Pinpoint the cell where the given text exists, returning its [x, y] midpoint coordinate. 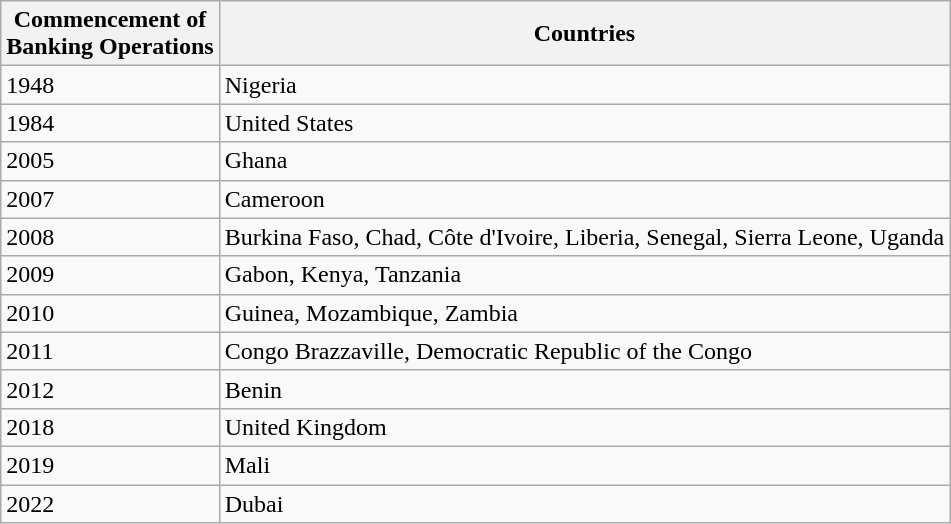
2008 [110, 237]
Dubai [584, 503]
Nigeria [584, 85]
2010 [110, 313]
2011 [110, 351]
Congo Brazzaville, Democratic Republic of the Congo [584, 351]
Ghana [584, 161]
1984 [110, 123]
Countries [584, 34]
United States [584, 123]
Gabon, Kenya, Tanzania [584, 275]
Commencement ofBanking Operations [110, 34]
Benin [584, 389]
Burkina Faso, Chad, Côte d'Ivoire, Liberia, Senegal, Sierra Leone, Uganda [584, 237]
2007 [110, 199]
1948 [110, 85]
2009 [110, 275]
United Kingdom [584, 427]
2005 [110, 161]
2012 [110, 389]
2018 [110, 427]
Mali [584, 465]
2022 [110, 503]
Guinea, Mozambique, Zambia [584, 313]
2019 [110, 465]
Cameroon [584, 199]
